Return [X, Y] of the center of cell containing provided text 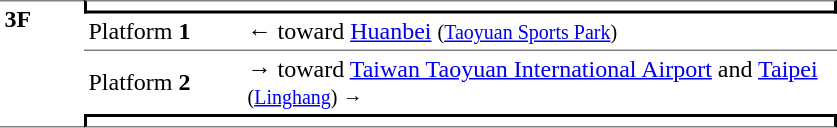
Platform 1 [164, 33]
Platform 2 [164, 82]
→ toward Taiwan Taoyuan International Airport and Taipei (Linghang) → [540, 82]
← toward Huanbei (Taoyuan Sports Park) [540, 33]
3F [42, 64]
